From the cell containing the given text, extract its center point as [x, y] coordinate. 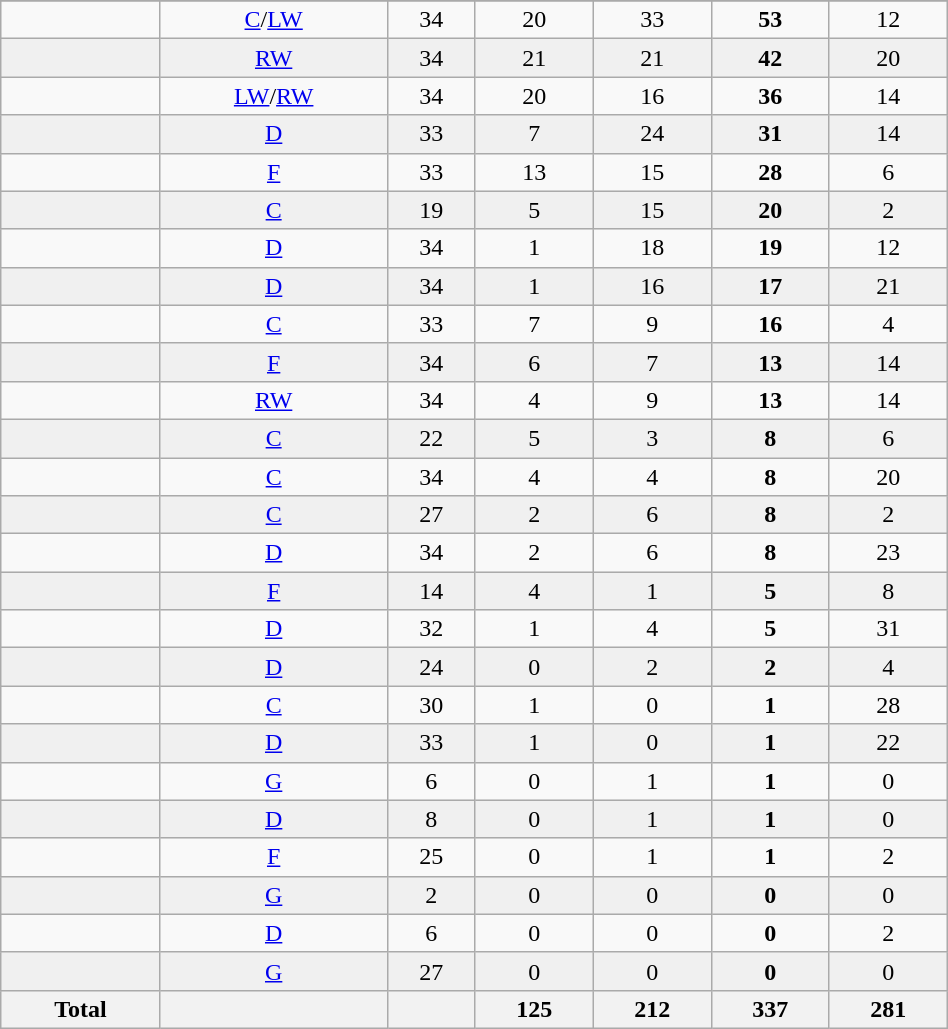
18 [652, 248]
C/LW [274, 20]
25 [431, 857]
LW/RW [274, 96]
3 [652, 438]
53 [770, 20]
125 [534, 1009]
Total [80, 1009]
212 [652, 1009]
281 [888, 1009]
337 [770, 1009]
30 [431, 705]
42 [770, 58]
23 [888, 553]
17 [770, 286]
32 [431, 629]
36 [770, 96]
